Pinpoint the cell where the given text exists, returning its [x, y] midpoint coordinate. 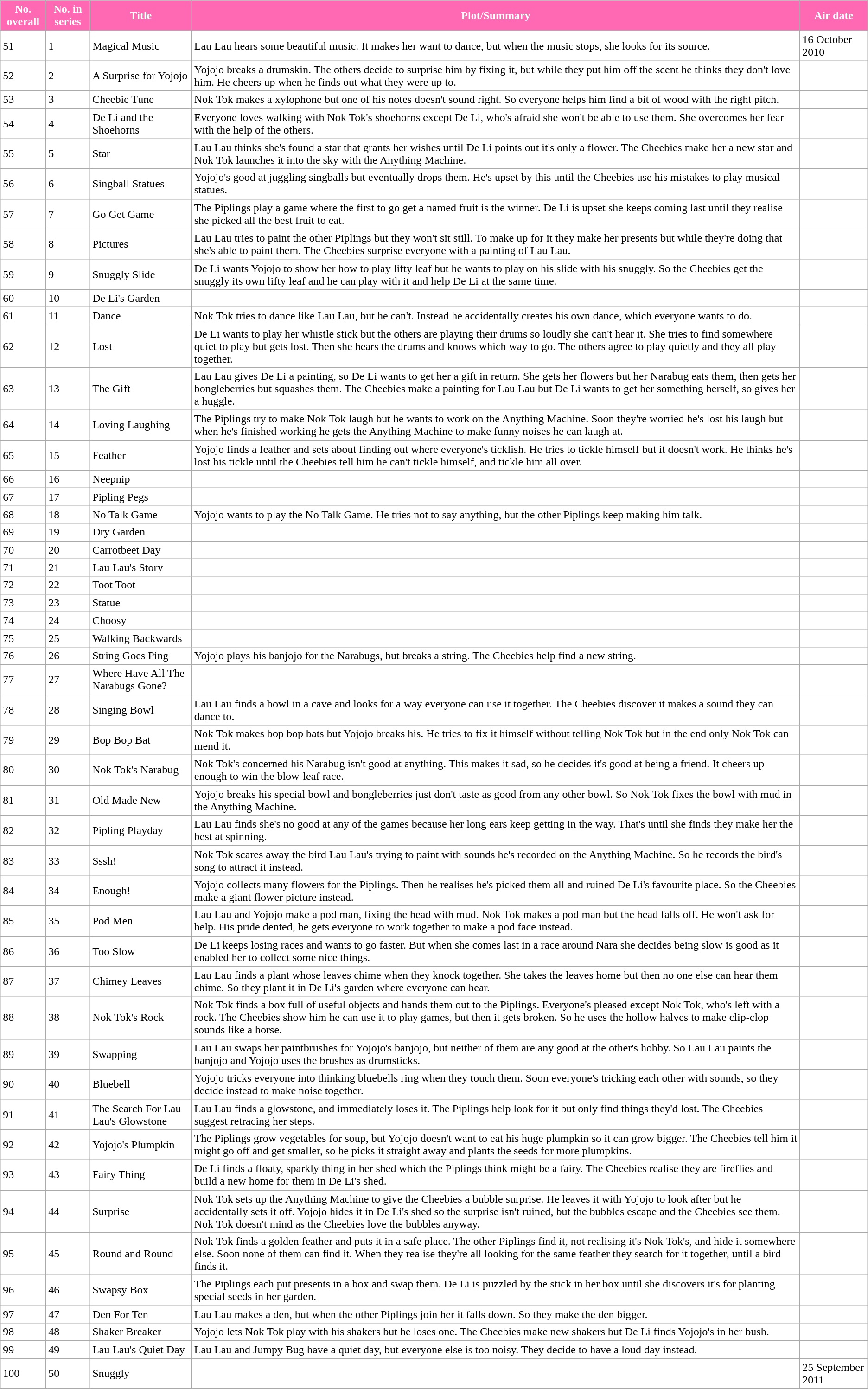
49 [68, 1350]
Old Made New [141, 800]
85 [23, 921]
Yojojo's Plumpkin [141, 1144]
1 [68, 45]
51 [23, 45]
71 [23, 567]
Bluebell [141, 1084]
The Gift [141, 389]
Nok Tok's Narabug [141, 771]
95 [23, 1254]
3 [68, 100]
4 [68, 123]
19 [68, 532]
84 [23, 891]
70 [23, 550]
54 [23, 123]
Lau Lau finds a bowl in a cave and looks for a way everyone can use it together. The Cheebies discover it makes a sound they can dance to. [496, 709]
25 [68, 638]
31 [68, 800]
Swapping [141, 1054]
24 [68, 620]
Lau Lau's Quiet Day [141, 1350]
Go Get Game [141, 214]
58 [23, 244]
79 [23, 740]
60 [23, 298]
14 [68, 426]
Enough! [141, 891]
Shaker Breaker [141, 1332]
80 [23, 771]
35 [68, 921]
73 [23, 603]
Yojojo lets Nok Tok play with his shakers but he loses one. The Cheebies make new shakers but De Li finds Yojojo's in her bush. [496, 1332]
87 [23, 981]
13 [68, 389]
Nok Tok tries to dance like Lau Lau, but he can't. Instead he accidentally creates his own dance, which everyone wants to do. [496, 316]
Yojojo wants to play the No Talk Game. He tries not to say anything, but the other Piplings keep making him talk. [496, 515]
68 [23, 515]
65 [23, 455]
81 [23, 800]
29 [68, 740]
75 [23, 638]
Lau Lau hears some beautiful music. It makes her want to dance, but when the music stops, she looks for its source. [496, 45]
De Li and the Shoehorns [141, 123]
55 [23, 154]
Lau Lau makes a den, but when the other Piplings join her it falls down. So they make the den bigger. [496, 1314]
No. overall [23, 16]
12 [68, 346]
Nok Tok makes bop bop bats but Yojojo breaks his. He tries to fix it himself without telling Nok Tok but in the end only Nok Tok can mend it. [496, 740]
42 [68, 1144]
89 [23, 1054]
100 [23, 1373]
63 [23, 389]
62 [23, 346]
Cheebie Tune [141, 100]
40 [68, 1084]
11 [68, 316]
5 [68, 154]
57 [23, 214]
Swapsy Box [141, 1291]
Fairy Thing [141, 1175]
99 [23, 1350]
Nok Tok makes a xylophone but one of his notes doesn't sound right. So everyone helps him find a bit of wood with the right pitch. [496, 100]
26 [68, 656]
15 [68, 455]
Bop Bop Bat [141, 740]
Dance [141, 316]
Neepnip [141, 479]
Toot Toot [141, 585]
16 [68, 479]
Lau Lau's Story [141, 567]
86 [23, 951]
Air date [834, 16]
93 [23, 1175]
90 [23, 1084]
Too Slow [141, 951]
74 [23, 620]
53 [23, 100]
Nok Tok's Rock [141, 1018]
No. in series [68, 16]
Dry Garden [141, 532]
Magical Music [141, 45]
Singing Bowl [141, 709]
8 [68, 244]
Pipling Playday [141, 831]
77 [23, 680]
72 [23, 585]
46 [68, 1291]
61 [23, 316]
Pod Men [141, 921]
No Talk Game [141, 515]
45 [68, 1254]
Pipling Pegs [141, 497]
38 [68, 1018]
83 [23, 860]
Where Have All The Narabugs Gone? [141, 680]
52 [23, 76]
96 [23, 1291]
Round and Round [141, 1254]
Lau Lau and Jumpy Bug have a quiet day, but everyone else is too noisy. They decide to have a loud day instead. [496, 1350]
59 [23, 274]
Walking Backwards [141, 638]
16 October 2010 [834, 45]
6 [68, 184]
30 [68, 771]
17 [68, 497]
A Surprise for Yojojo [141, 76]
78 [23, 709]
41 [68, 1115]
Sssh! [141, 860]
9 [68, 274]
44 [68, 1211]
De Li's Garden [141, 298]
Choosy [141, 620]
56 [23, 184]
7 [68, 214]
Statue [141, 603]
Surprise [141, 1211]
67 [23, 497]
The Search For Lau Lau's Glowstone [141, 1115]
Loving Laughing [141, 426]
Plot/Summary [496, 16]
22 [68, 585]
Snuggly [141, 1373]
94 [23, 1211]
88 [23, 1018]
39 [68, 1054]
33 [68, 860]
Pictures [141, 244]
69 [23, 532]
Singball Statues [141, 184]
32 [68, 831]
Title [141, 16]
Yojojo's good at juggling singballs but eventually drops them. He's upset by this until the Cheebies use his mistakes to play musical statues. [496, 184]
Feather [141, 455]
27 [68, 680]
Star [141, 154]
98 [23, 1332]
21 [68, 567]
92 [23, 1144]
97 [23, 1314]
String Goes Ping [141, 656]
76 [23, 656]
Chimey Leaves [141, 981]
48 [68, 1332]
43 [68, 1175]
50 [68, 1373]
18 [68, 515]
82 [23, 831]
36 [68, 951]
Yojojo plays his banjojo for the Narabugs, but breaks a string. The Cheebies help find a new string. [496, 656]
Den For Ten [141, 1314]
Lost [141, 346]
28 [68, 709]
64 [23, 426]
20 [68, 550]
10 [68, 298]
47 [68, 1314]
23 [68, 603]
25 September 2011 [834, 1373]
91 [23, 1115]
Snuggly Slide [141, 274]
37 [68, 981]
Carrotbeet Day [141, 550]
2 [68, 76]
66 [23, 479]
34 [68, 891]
